Locate the cell with the specified text and output its [X, Y] center coordinate. 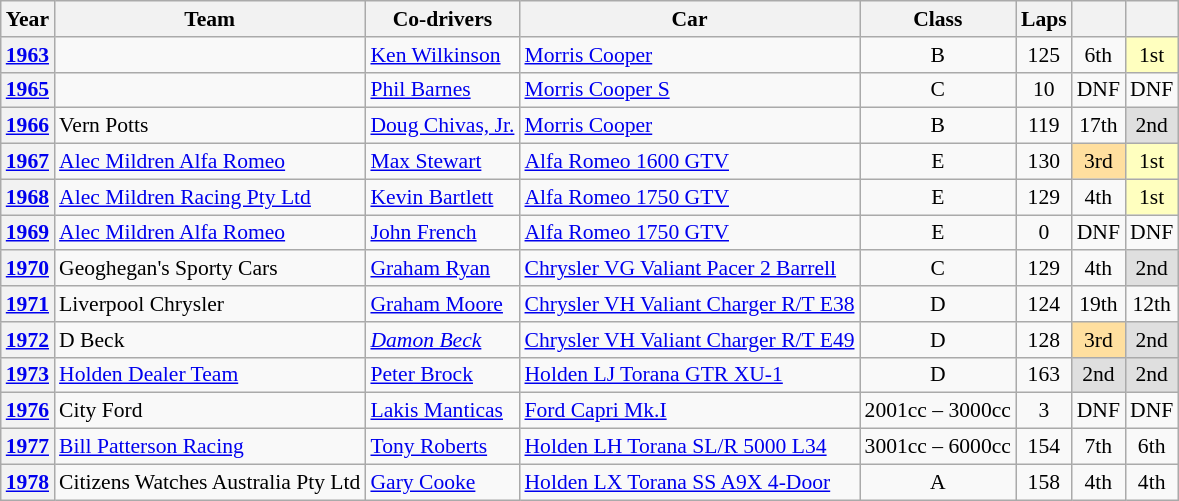
1965 [28, 90]
Ken Wilkinson [442, 55]
1968 [28, 197]
119 [1044, 126]
Alfa Romeo 1600 GTV [689, 162]
Car [689, 19]
Tony Roberts [442, 447]
Bill Patterson Racing [210, 447]
1970 [28, 269]
Laps [1044, 19]
Holden Dealer Team [210, 375]
154 [1044, 447]
Holden LH Torana SL/R 5000 L34 [689, 447]
Phil Barnes [442, 90]
Holden LJ Torana GTR XU-1 [689, 375]
128 [1044, 340]
Peter Brock [442, 375]
Chrysler VG Valiant Pacer 2 Barrell [689, 269]
Team [210, 19]
7th [1098, 447]
Kevin Bartlett [442, 197]
1963 [28, 55]
Class [938, 19]
Ford Capri Mk.I [689, 411]
Gary Cooke [442, 482]
158 [1044, 482]
Chrysler VH Valiant Charger R/T E49 [689, 340]
130 [1044, 162]
124 [1044, 304]
Citizens Watches Australia Pty Ltd [210, 482]
1976 [28, 411]
1969 [28, 233]
Graham Ryan [442, 269]
163 [1044, 375]
Graham Moore [442, 304]
1972 [28, 340]
D Beck [210, 340]
Year [28, 19]
1967 [28, 162]
1978 [28, 482]
19th [1098, 304]
Lakis Manticas [442, 411]
Holden LX Torana SS A9X 4-Door [689, 482]
Liverpool Chrysler [210, 304]
Morris Cooper S [689, 90]
Geoghegan's Sporty Cars [210, 269]
A [938, 482]
10 [1044, 90]
Vern Potts [210, 126]
Doug Chivas, Jr. [442, 126]
1966 [28, 126]
Max Stewart [442, 162]
125 [1044, 55]
Damon Beck [442, 340]
0 [1044, 233]
Alec Mildren Racing Pty Ltd [210, 197]
1977 [28, 447]
1971 [28, 304]
1973 [28, 375]
17th [1098, 126]
Co-drivers [442, 19]
Chrysler VH Valiant Charger R/T E38 [689, 304]
3001cc – 6000cc [938, 447]
2001cc – 3000cc [938, 411]
12th [1152, 304]
City Ford [210, 411]
John French [442, 233]
3 [1044, 411]
